From the cell containing the given text, extract its center point as [X, Y] coordinate. 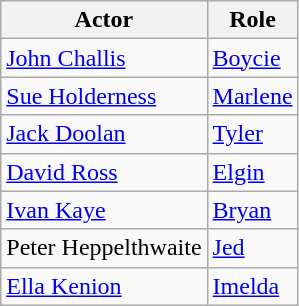
Ella Kenion [104, 286]
Ivan Kaye [104, 210]
Actor [104, 20]
David Ross [104, 172]
Peter Heppelthwaite [104, 248]
Jack Doolan [104, 134]
Role [252, 20]
Imelda [252, 286]
Tyler [252, 134]
Marlene [252, 96]
Sue Holderness [104, 96]
Elgin [252, 172]
John Challis [104, 58]
Bryan [252, 210]
Boycie [252, 58]
Jed [252, 248]
